Return [X, Y] of the center of cell containing provided text 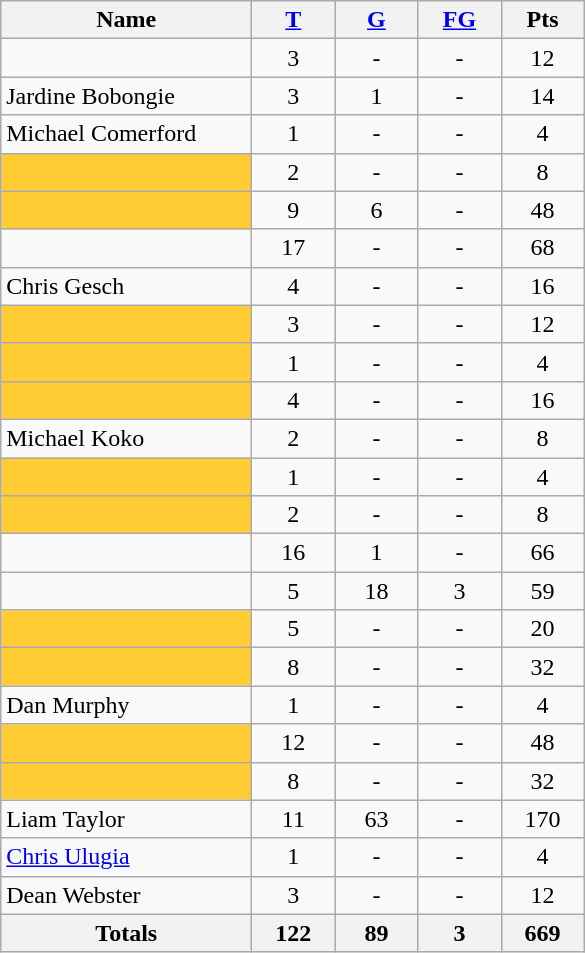
669 [542, 933]
Pts [542, 20]
122 [294, 933]
Totals [126, 933]
89 [376, 933]
11 [294, 819]
63 [376, 819]
Michael Comerford [126, 134]
170 [542, 819]
66 [542, 553]
Jardine Bobongie [126, 96]
Name [126, 20]
Chris Gesch [126, 286]
18 [376, 591]
Dan Murphy [126, 705]
59 [542, 591]
14 [542, 96]
Chris Ulugia [126, 857]
Liam Taylor [126, 819]
68 [542, 248]
9 [294, 210]
G [376, 20]
FG [460, 20]
6 [376, 210]
Michael Koko [126, 438]
20 [542, 629]
Dean Webster [126, 895]
T [294, 20]
17 [294, 248]
